From the cell containing the given text, extract its center point as [x, y] coordinate. 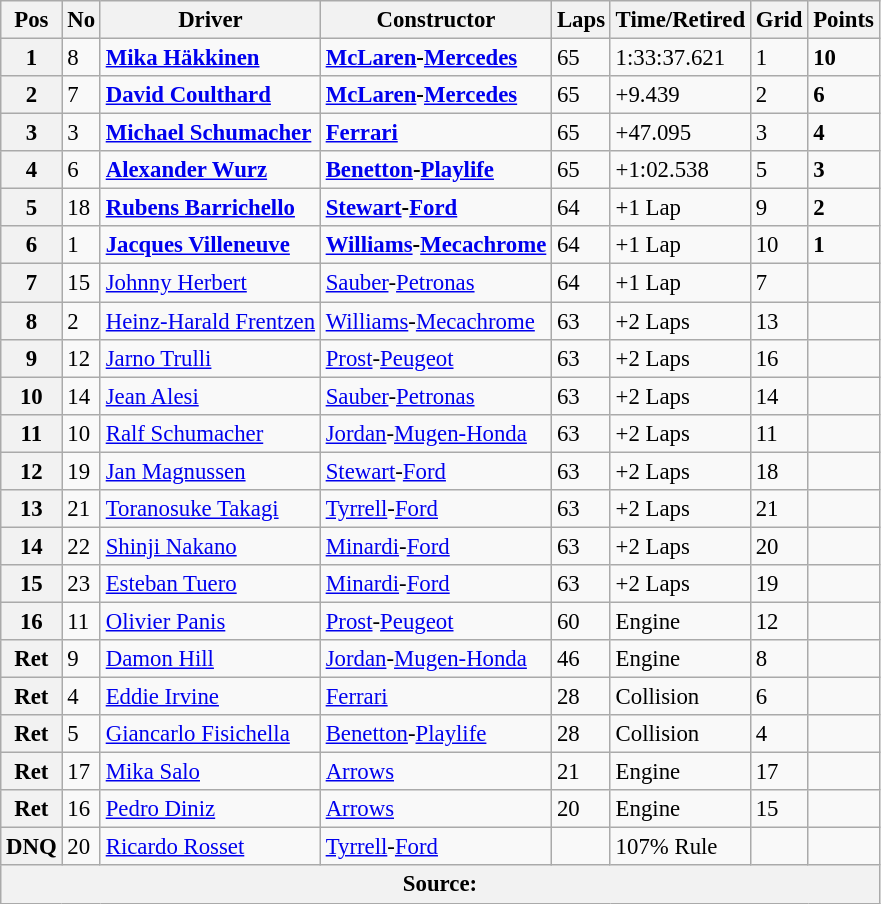
Alexander Wurz [210, 170]
22 [81, 546]
Pos [32, 20]
Olivier Panis [210, 621]
Points [844, 20]
1:33:37.621 [680, 58]
Damon Hill [210, 659]
Grid [778, 20]
23 [81, 584]
107% Rule [680, 847]
Michael Schumacher [210, 133]
60 [582, 621]
Heinz-Harald Frentzen [210, 321]
Jacques Villeneuve [210, 245]
46 [582, 659]
Jan Magnussen [210, 471]
Mika Salo [210, 772]
Ralf Schumacher [210, 433]
Ricardo Rosset [210, 847]
Rubens Barrichello [210, 208]
+47.095 [680, 133]
Jean Alesi [210, 396]
Jarno Trulli [210, 358]
Source: [440, 885]
DNQ [32, 847]
Constructor [436, 20]
Driver [210, 20]
Giancarlo Fisichella [210, 734]
Esteban Tuero [210, 584]
+1:02.538 [680, 170]
Eddie Irvine [210, 697]
Time/Retired [680, 20]
No [81, 20]
Shinji Nakano [210, 546]
Pedro Diniz [210, 809]
David Coulthard [210, 95]
+9.439 [680, 95]
Laps [582, 20]
Mika Häkkinen [210, 58]
Johnny Herbert [210, 283]
Toranosuke Takagi [210, 509]
